Search for the cell housing the specified text and yield its (X, Y) center coordinate. 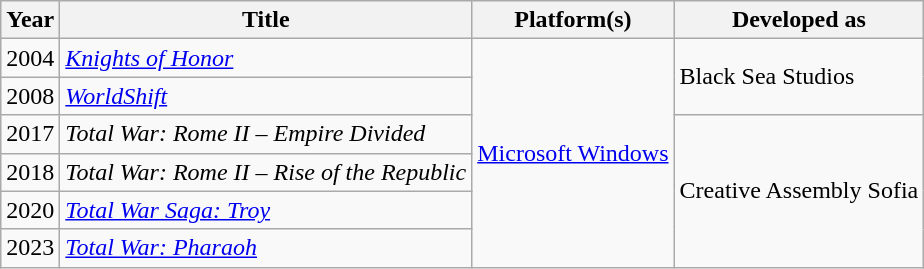
Title (266, 20)
2023 (30, 248)
Platform(s) (573, 20)
2008 (30, 96)
Total War: Rome II – Empire Divided (266, 134)
2004 (30, 58)
Total War: Rome II – Rise of the Republic (266, 172)
2020 (30, 210)
Total War: Pharaoh (266, 248)
2017 (30, 134)
Black Sea Studios (799, 77)
Creative Assembly Sofia (799, 191)
Total War Saga: Troy (266, 210)
2018 (30, 172)
Microsoft Windows (573, 153)
Year (30, 20)
Developed as (799, 20)
Knights of Honor (266, 58)
WorldShift (266, 96)
